Capture the cell that displays the provided text and extract its (x, y) central coordinate. 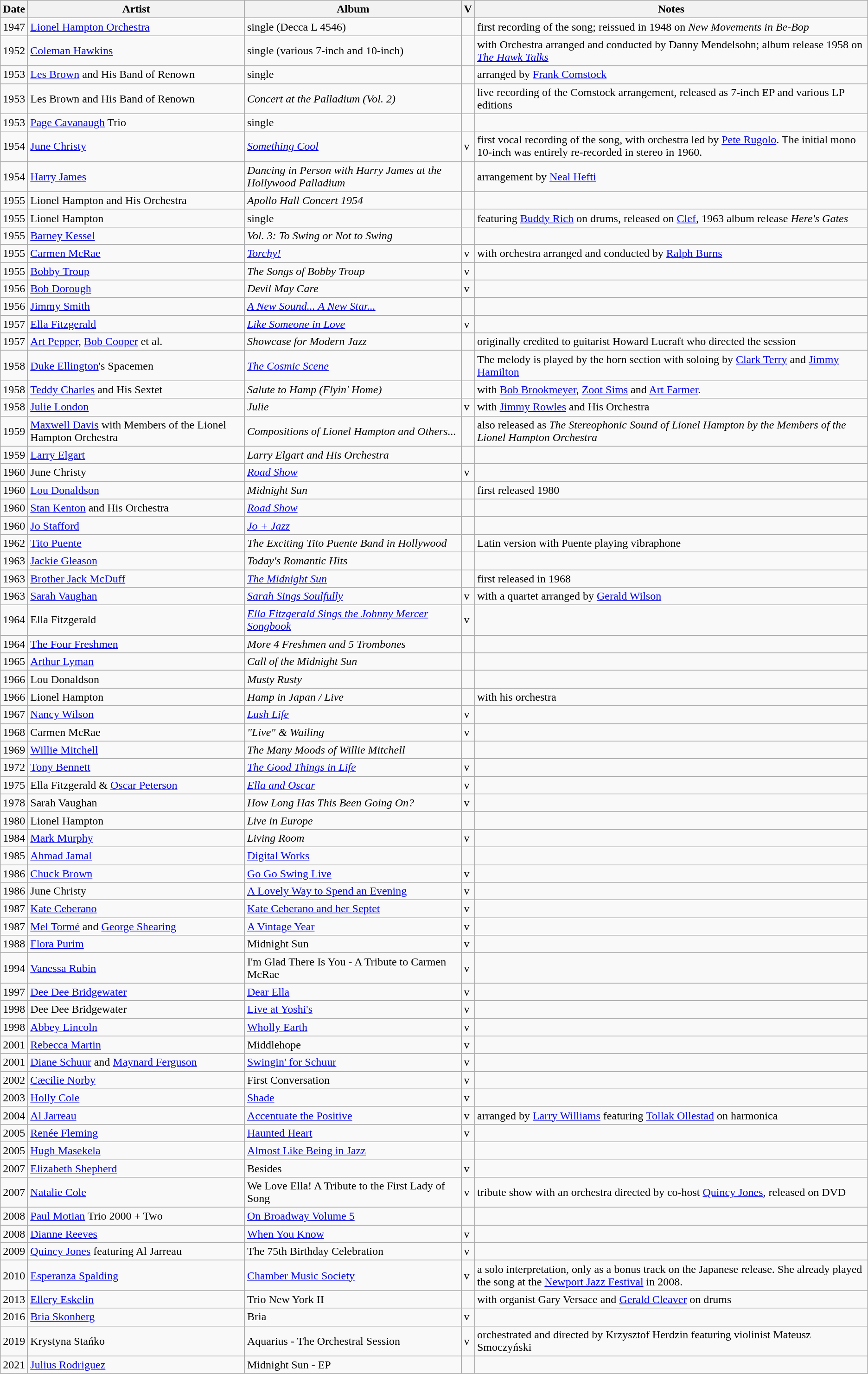
Haunted Heart (353, 1133)
Flora Purim (136, 944)
The Four Freshmen (136, 644)
Live in Europe (353, 820)
Hamp in Japan / Live (353, 697)
A Lovely Way to Spend an Evening (353, 891)
2019 (14, 1341)
When You Know (353, 1234)
Bob Dorough (136, 289)
Living Room (353, 838)
Page Cavanaugh Trio (136, 122)
Go Go Swing Live (353, 873)
Notes (671, 9)
2004 (14, 1115)
Renée Fleming (136, 1133)
tribute show with an orchestra directed by co-host Quincy Jones, released on DVD (671, 1193)
The Cosmic Scene (353, 365)
Holly Cole (136, 1098)
1969 (14, 750)
with his orchestra (671, 697)
Rebecca Martin (136, 1045)
Bria Skonberg (136, 1317)
featuring Buddy Rich on drums, released on Clef, 1963 album release Here's Gates (671, 218)
Hugh Masekela (136, 1150)
Dear Ella (353, 992)
Mel Tormé and George Shearing (136, 927)
V (468, 9)
with Jimmy Rowles and His Orchestra (671, 407)
First Conversation (353, 1080)
Album (353, 9)
1988 (14, 944)
Krystyna Stańko (136, 1341)
also released as The Stereophonic Sound of Lionel Hampton by the Members of the Lionel Hampton Orchestra (671, 431)
single (Decca L 4546) (353, 27)
Elizabeth Shepherd (136, 1168)
with Bob Brookmeyer, Zoot Sims and Art Farmer. (671, 390)
Apollo Hall Concert 1954 (353, 200)
2013 (14, 1299)
Wholly Earth (353, 1027)
Art Pepper, Bob Cooper et al. (136, 342)
Julius Rodriguez (136, 1365)
Lush Life (353, 715)
The Many Moods of Willie Mitchell (353, 750)
Showcase for Modern Jazz (353, 342)
Ella and Oscar (353, 785)
Live at Yoshi's (353, 1010)
The Midnight Sun (353, 578)
Midnight Sun - EP (353, 1365)
Concert at the Palladium (Vol. 2) (353, 98)
Jackie Gleason (136, 561)
1984 (14, 838)
live recording of the Comstock arrangement, released as 7-inch EP and various LP editions (671, 98)
How Long Has This Been Going On? (353, 803)
On Broadway Volume 5 (353, 1216)
1997 (14, 992)
Devil May Care (353, 289)
Teddy Charles and His Sextet (136, 390)
Vanessa Rubin (136, 968)
2002 (14, 1080)
Julie (353, 407)
A New Sound... A New Star... (353, 307)
1962 (14, 543)
1972 (14, 767)
Nancy Wilson (136, 715)
Dancing in Person with Harry James at the Hollywood Palladium (353, 176)
with organist Gary Versace and Gerald Cleaver on drums (671, 1299)
Dianne Reeves (136, 1234)
orchestrated and directed by Krzysztof Herdzin featuring violinist Mateusz Smoczyński (671, 1341)
Mark Murphy (136, 838)
Maxwell Davis with Members of the Lionel Hampton Orchestra (136, 431)
Latin version with Puente playing vibraphone (671, 543)
The Exciting Tito Puente Band in Hollywood (353, 543)
1968 (14, 732)
first recording of the song; reissued in 1948 on New Movements in Be-Bop (671, 27)
2021 (14, 1365)
Aquarius - The Orchestral Session (353, 1341)
I'm Glad There Is You - A Tribute to Carmen McRae (353, 968)
2009 (14, 1252)
Arthur Lyman (136, 662)
Ahmad Jamal (136, 856)
a solo interpretation, only as a bonus track on the Japanese release. She already played the song at the Newport Jazz Festival in 2008. (671, 1275)
Almost Like Being in Jazz (353, 1150)
Middlehope (353, 1045)
We Love Ella! A Tribute to the First Lady of Song (353, 1193)
1975 (14, 785)
first vocal recording of the song, with orchestra led by Pete Rugolo. The initial mono 10-inch was entirely re-recorded in stereo in 1960. (671, 147)
The Good Things in Life (353, 767)
Trio New York II (353, 1299)
The Songs of Bobby Troup (353, 271)
Today's Romantic Hits (353, 561)
Tony Bennett (136, 767)
with orchestra arranged and conducted by Ralph Burns (671, 253)
Kate Ceberano (136, 909)
Musty Rusty (353, 679)
Larry Elgart (136, 455)
Compositions of Lionel Hampton and Others... (353, 431)
The 75th Birthday Celebration (353, 1252)
Quincy Jones featuring Al Jarreau (136, 1252)
Salute to Hamp (Flyin' Home) (353, 390)
Something Cool (353, 147)
1994 (14, 968)
with a quartet arranged by Gerald Wilson (671, 596)
1980 (14, 820)
Swingin' for Schuur (353, 1062)
Diane Schuur and Maynard Ferguson (136, 1062)
arranged by Larry Williams featuring Tollak Ollestad on harmonica (671, 1115)
Al Jarreau (136, 1115)
Harry James (136, 176)
Coleman Hawkins (136, 51)
Bria (353, 1317)
1978 (14, 803)
Duke Ellington's Spacemen (136, 365)
originally credited to guitarist Howard Lucraft who directed the session (671, 342)
Tito Puente (136, 543)
Chamber Music Society (353, 1275)
Willie Mitchell (136, 750)
Ellery Eskelin (136, 1299)
Larry Elgart and His Orchestra (353, 455)
Ella Fitzgerald & Oscar Peterson (136, 785)
Artist (136, 9)
Barney Kessel (136, 236)
Kate Ceberano and her Septet (353, 909)
Julie London (136, 407)
Call of the Midnight Sun (353, 662)
single (various 7-inch and 10-inch) (353, 51)
Date (14, 9)
arranged by Frank Comstock (671, 75)
1965 (14, 662)
Accentuate the Positive (353, 1115)
Besides (353, 1168)
Jo + Jazz (353, 525)
1952 (14, 51)
A Vintage Year (353, 927)
More 4 Freshmen and 5 Trombones (353, 644)
arrangement by Neal Hefti (671, 176)
Brother Jack McDuff (136, 578)
Like Someone in Love (353, 324)
Cæcilie Norby (136, 1080)
The melody is played by the horn section with soloing by Clark Terry and Jimmy Hamilton (671, 365)
Chuck Brown (136, 873)
Jo Stafford (136, 525)
1967 (14, 715)
Paul Motian Trio 2000 + Two (136, 1216)
Jimmy Smith (136, 307)
Bobby Troup (136, 271)
first released in 1968 (671, 578)
Digital Works (353, 856)
first released 1980 (671, 490)
Sarah Sings Soulfully (353, 596)
Natalie Cole (136, 1193)
"Live" & Wailing (353, 732)
2010 (14, 1275)
2016 (14, 1317)
Lionel Hampton Orchestra (136, 27)
Stan Kenton and His Orchestra (136, 508)
Esperanza Spalding (136, 1275)
Torchy! (353, 253)
Shade (353, 1098)
1985 (14, 856)
1947 (14, 27)
2003 (14, 1098)
Vol. 3: To Swing or Not to Swing (353, 236)
Ella Fitzgerald Sings the Johnny Mercer Songbook (353, 620)
Lionel Hampton and His Orchestra (136, 200)
with Orchestra arranged and conducted by Danny Mendelsohn; album release 1958 on The Hawk Talks (671, 51)
Abbey Lincoln (136, 1027)
